Find where the given text appears and provide that cell's center as [x, y] coordinate. 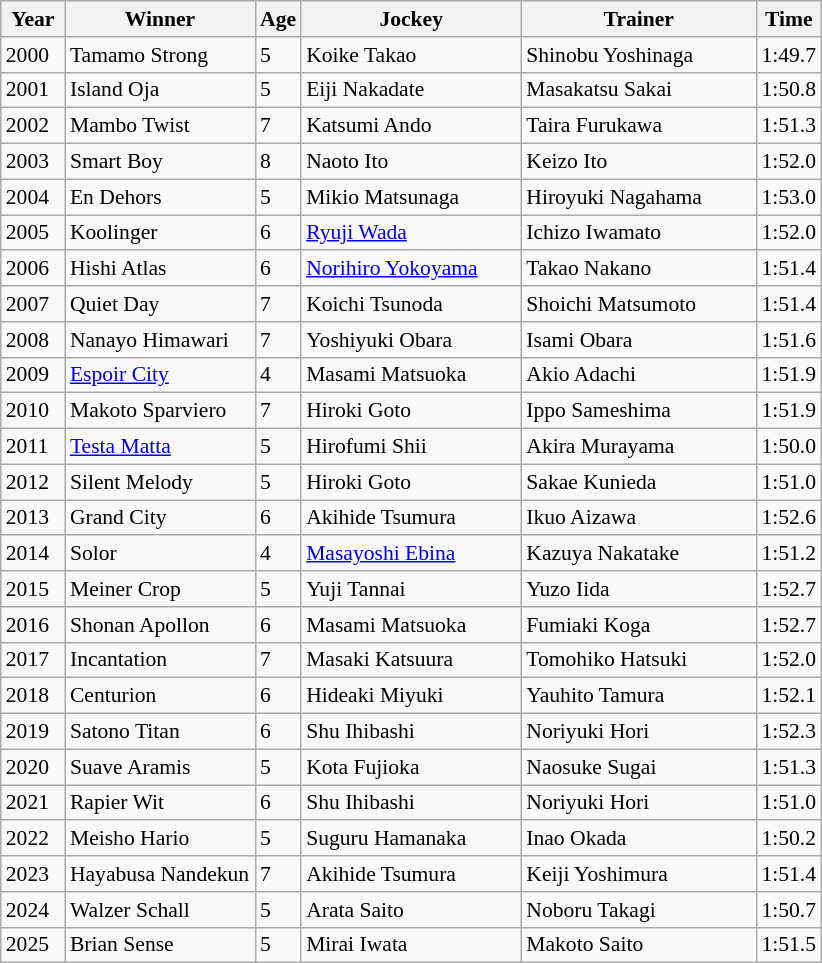
Akio Adachi [638, 375]
Mirai Iwata [411, 945]
Trainer [638, 19]
1:52.6 [788, 518]
Masakatsu Sakai [638, 90]
Suguru Hamanaka [411, 839]
Hiroyuki Nagahama [638, 197]
Koike Takao [411, 55]
Koolinger [160, 233]
Shoichi Matsumoto [638, 304]
Meiner Crop [160, 589]
2023 [33, 874]
Yoshiyuki Obara [411, 340]
Ikuo Aizawa [638, 518]
Time [788, 19]
Hayabusa Nandekun [160, 874]
Mambo Twist [160, 126]
1:50.8 [788, 90]
Koichi Tsunoda [411, 304]
Mikio Matsunaga [411, 197]
1:51.6 [788, 340]
2021 [33, 803]
Ippo Sameshima [638, 411]
1:50.7 [788, 910]
2017 [33, 660]
Masaki Katsuura [411, 660]
Silent Melody [160, 482]
2009 [33, 375]
Testa Matta [160, 447]
1:51.2 [788, 554]
Shonan Apollon [160, 625]
2003 [33, 162]
2006 [33, 269]
2013 [33, 518]
Makoto Saito [638, 945]
Winner [160, 19]
Centurion [160, 696]
Hideaki Miyuki [411, 696]
Inao Okada [638, 839]
1:50.0 [788, 447]
Noboru Takagi [638, 910]
Suave Aramis [160, 767]
Yauhito Tamura [638, 696]
Satono Titan [160, 732]
2005 [33, 233]
Espoir City [160, 375]
1:49.7 [788, 55]
Ryuji Wada [411, 233]
Rapier Wit [160, 803]
2001 [33, 90]
Yuji Tannai [411, 589]
Takao Nakano [638, 269]
Kazuya Nakatake [638, 554]
Fumiaki Koga [638, 625]
Quiet Day [160, 304]
Arata Saito [411, 910]
Masayoshi Ebina [411, 554]
2022 [33, 839]
2012 [33, 482]
Age [278, 19]
Shinobu Yoshinaga [638, 55]
2002 [33, 126]
Meisho Hario [160, 839]
2015 [33, 589]
Keizo Ito [638, 162]
Hirofumi Shii [411, 447]
Yuzo Iida [638, 589]
8 [278, 162]
2014 [33, 554]
Eiji Nakadate [411, 90]
1:50.2 [788, 839]
En Dehors [160, 197]
Solor [160, 554]
2000 [33, 55]
2010 [33, 411]
Naosuke Sugai [638, 767]
Katsumi Ando [411, 126]
2008 [33, 340]
Akira Murayama [638, 447]
2007 [33, 304]
Island Oja [160, 90]
2020 [33, 767]
2025 [33, 945]
1:53.0 [788, 197]
Taira Furukawa [638, 126]
Grand City [160, 518]
Tamamo Strong [160, 55]
2024 [33, 910]
Norihiro Yokoyama [411, 269]
Keiji Yoshimura [638, 874]
1:52.1 [788, 696]
Year [33, 19]
Tomohiko Hatsuki [638, 660]
Jockey [411, 19]
Isami Obara [638, 340]
2019 [33, 732]
Hishi Atlas [160, 269]
Incantation [160, 660]
1:52.3 [788, 732]
2018 [33, 696]
Makoto Sparviero [160, 411]
2004 [33, 197]
Brian Sense [160, 945]
1:51.5 [788, 945]
Smart Boy [160, 162]
Walzer Schall [160, 910]
Nanayo Himawari [160, 340]
Ichizo Iwamato [638, 233]
Naoto Ito [411, 162]
Kota Fujioka [411, 767]
2011 [33, 447]
Sakae Kunieda [638, 482]
2016 [33, 625]
